From the cell containing the given text, extract its center point as (x, y) coordinate. 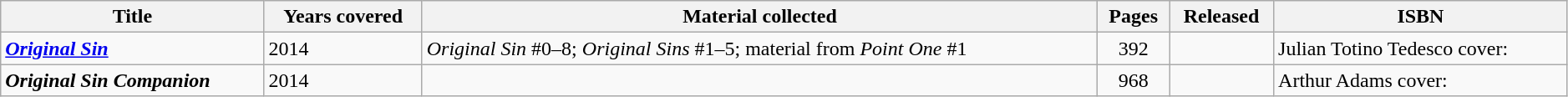
Original Sin (132, 48)
968 (1134, 80)
Julian Totino Tedesco cover: (1421, 48)
Original Sin Companion (132, 80)
ISBN (1421, 17)
Title (132, 17)
392 (1134, 48)
Material collected (760, 17)
Original Sin #0–8; Original Sins #1–5; material from Point One #1 (760, 48)
Years covered (343, 17)
Pages (1134, 17)
Released (1221, 17)
Arthur Adams cover: (1421, 80)
